Pinpoint the cell where the given text exists, returning its (x, y) midpoint coordinate. 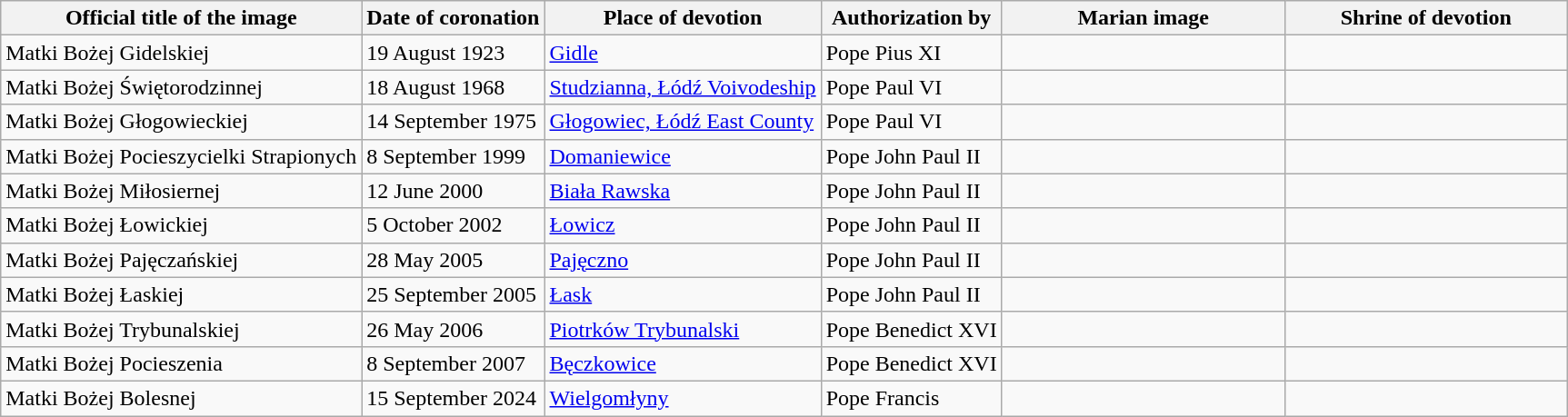
8 September 2007 (453, 363)
Pope Francis (911, 398)
26 May 2006 (453, 329)
Official title of the image (182, 18)
Shrine of devotion (1425, 18)
Matki Bożej Głogowieckiej (182, 122)
Matki Bożej Łaskiej (182, 294)
Matki Bożej Miłosiernej (182, 191)
18 August 1968 (453, 87)
28 May 2005 (453, 260)
15 September 2024 (453, 398)
Place of devotion (683, 18)
Marian image (1144, 18)
Bęczkowice (683, 363)
Matki Bożej Trybunalskiej (182, 329)
Matki Bożej Pocieszycielki Strapionych (182, 156)
Pajęczno (683, 260)
8 September 1999 (453, 156)
12 June 2000 (453, 191)
Matki Bożej Gidelskiej (182, 53)
Biała Rawska (683, 191)
Studzianna, Łódź Voivodeship (683, 87)
14 September 1975 (453, 122)
Łask (683, 294)
Łowicz (683, 225)
Authorization by (911, 18)
Wielgomłyny (683, 398)
Matki Bożej Pajęczańskiej (182, 260)
Głogowiec, Łódź East County (683, 122)
5 October 2002 (453, 225)
Domaniewice (683, 156)
25 September 2005 (453, 294)
Date of coronation (453, 18)
Gidle (683, 53)
Matki Bożej Łowickiej (182, 225)
Pope Pius XI (911, 53)
Matki Bożej Bolesnej (182, 398)
Piotrków Trybunalski (683, 329)
19 August 1923 (453, 53)
Matki Bożej Pocieszenia (182, 363)
Matki Bożej Świętorodzinnej (182, 87)
